Output the [x, y] coordinate of the center of the cell containing the given text.  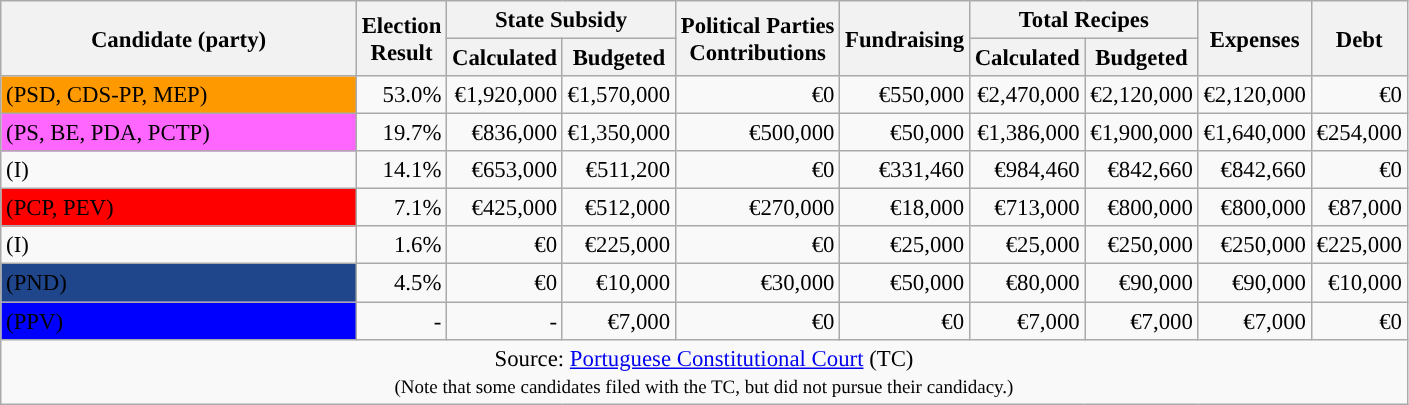
Candidate (party) [179, 38]
€270,000 [757, 208]
Debt [1359, 38]
€1,350,000 [618, 133]
53.0% [401, 95]
€1,920,000 [505, 95]
€87,000 [1359, 208]
€30,000 [757, 283]
(PSD, CDS-PP, MEP) [179, 95]
€80,000 [1027, 283]
Expenses [1254, 38]
19.7% [401, 133]
€511,200 [618, 170]
€2,470,000 [1027, 95]
€984,460 [1027, 170]
€1,640,000 [1254, 133]
€1,900,000 [1142, 133]
7.1% [401, 208]
€18,000 [905, 208]
€713,000 [1027, 208]
€1,386,000 [1027, 133]
State Subsidy [562, 20]
€425,000 [505, 208]
ElectionResult [401, 38]
(PND) [179, 283]
€512,000 [618, 208]
€653,000 [505, 170]
1.6% [401, 245]
€1,570,000 [618, 95]
€500,000 [757, 133]
(PCP, PEV) [179, 208]
€550,000 [905, 95]
€331,460 [905, 170]
Total Recipes [1084, 20]
Source: Portuguese Constitutional Court (TC)(Note that some candidates filed with the TC, but did not pursue their candidacy.) [704, 372]
€254,000 [1359, 133]
Fundraising [905, 38]
4.5% [401, 283]
€836,000 [505, 133]
(PPV) [179, 321]
Political PartiesContributions [757, 38]
(PS, BE, PDA, PCTP) [179, 133]
14.1% [401, 170]
